Provide the (x, y) coordinate of the cell's center where the given text is located.  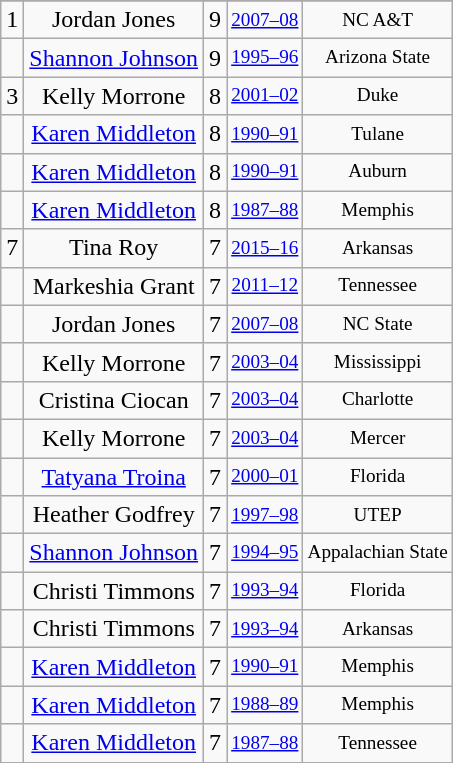
1 (12, 20)
Charlotte (378, 400)
1994–95 (265, 553)
1995–96 (265, 58)
2015–16 (265, 248)
Heather Godfrey (114, 515)
Tatyana Troina (114, 477)
1997–98 (265, 515)
Cristina Ciocan (114, 400)
NC A&T (378, 20)
Appalachian State (378, 553)
Markeshia Grant (114, 286)
2000–01 (265, 477)
UTEP (378, 515)
Arizona State (378, 58)
Tina Roy (114, 248)
1988–89 (265, 705)
Mississippi (378, 362)
2011–12 (265, 286)
Auburn (378, 172)
3 (12, 96)
Tulane (378, 134)
Mercer (378, 438)
Duke (378, 96)
NC State (378, 324)
2001–02 (265, 96)
